Return the (X, Y) coordinate for the center point of the cell that contains the specified text.  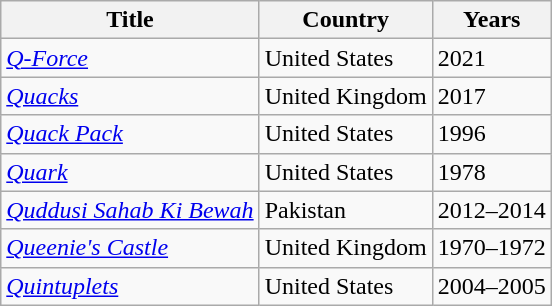
2012–2014 (492, 210)
Quintuplets (130, 286)
Q-Force (130, 58)
Quddusi Sahab Ki Bewah (130, 210)
2004–2005 (492, 286)
Queenie's Castle (130, 248)
Quark (130, 172)
Quacks (130, 96)
1978 (492, 172)
Title (130, 20)
Years (492, 20)
2017 (492, 96)
2021 (492, 58)
Quack Pack (130, 134)
Country (346, 20)
Pakistan (346, 210)
1970–1972 (492, 248)
1996 (492, 134)
